From the cell containing the given text, extract its center point as [x, y] coordinate. 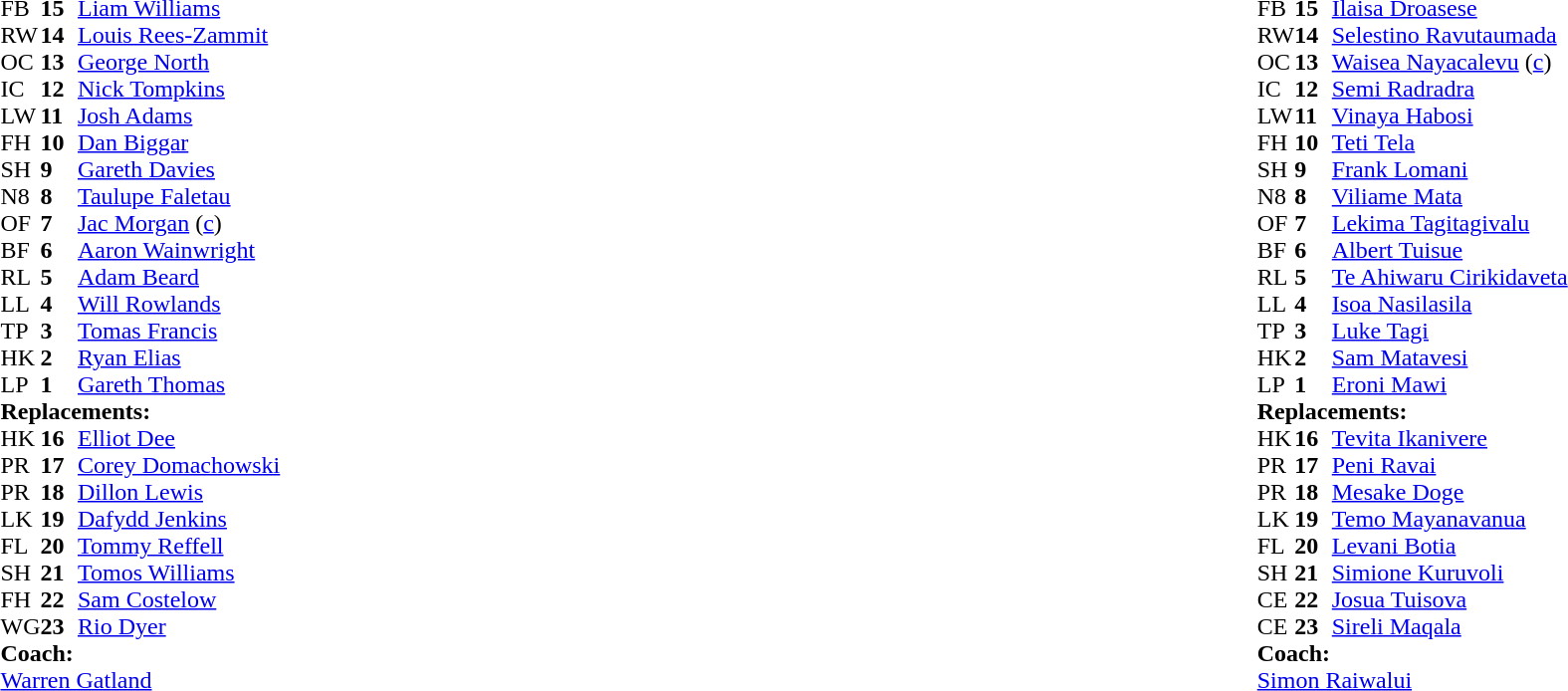
Tomos Williams [179, 574]
Waisea Nayacalevu (c) [1450, 62]
Dillon Lewis [179, 492]
Adam Beard [179, 277]
Temo Mayanavanua [1450, 520]
Semi Radradra [1450, 90]
Sam Matavesi [1450, 358]
Te Ahiwaru Cirikidaveta [1450, 277]
Dan Biggar [179, 143]
Tomas Francis [179, 331]
Josh Adams [179, 115]
Sireli Maqala [1450, 627]
Aaron Wainwright [179, 251]
George North [179, 62]
Corey Domachowski [179, 466]
Luke Tagi [1450, 331]
Josua Tuisova [1450, 599]
Jac Morgan (c) [179, 223]
Louis Rees-Zammit [179, 36]
Nick Tompkins [179, 90]
Peni Ravai [1450, 466]
Ryan Elias [179, 358]
WG [20, 627]
Lekima Tagitagivalu [1450, 223]
Dafydd Jenkins [179, 520]
Will Rowlands [179, 305]
Viliame Mata [1450, 197]
Albert Tuisue [1450, 251]
Vinaya Habosi [1450, 115]
Teti Tela [1450, 143]
Selestino Ravutaumada [1450, 36]
Tommy Reffell [179, 546]
Sam Costelow [179, 599]
Levani Botia [1450, 546]
Tevita Ikanivere [1450, 438]
Gareth Davies [179, 169]
Isoa Nasilasila [1450, 305]
Eroni Mawi [1450, 384]
Simione Kuruvoli [1450, 574]
Mesake Doge [1450, 492]
Rio Dyer [179, 627]
Frank Lomani [1450, 169]
Taulupe Faletau [179, 197]
Gareth Thomas [179, 384]
Elliot Dee [179, 438]
